Determine the [x, y] coordinate at the center of the cell enclosing the given text.  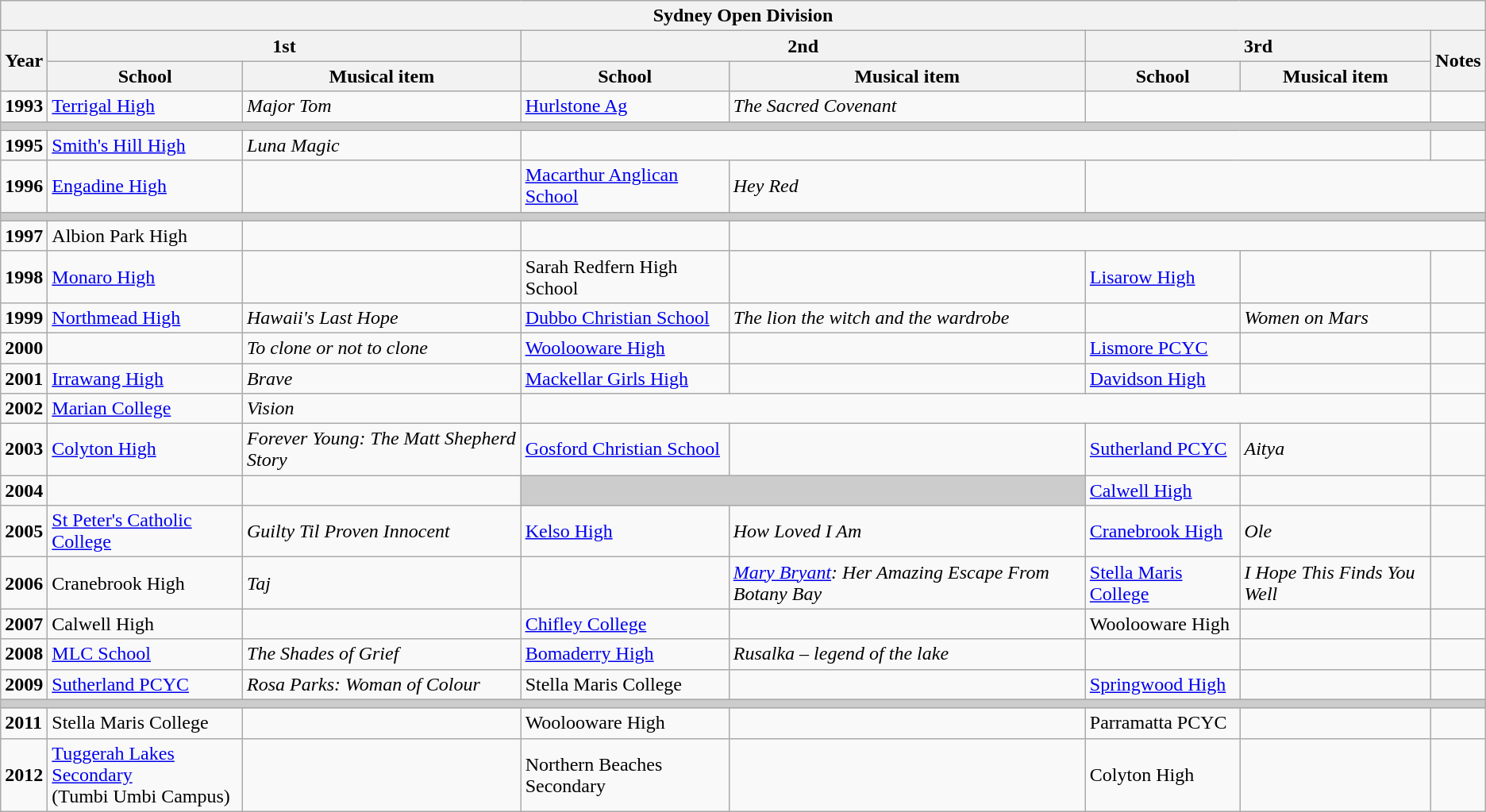
1993 [24, 106]
Gosford Christian School [625, 449]
Vision [383, 409]
Guilty Til Proven Innocent [383, 532]
I Hope This Finds You Well [1335, 583]
2008 [24, 654]
Dubbo Christian School [625, 317]
Chifley College [625, 624]
Tuggerah Lakes Secondary(Tumbi Umbi Campus) [145, 775]
Northmead High [145, 317]
The lion the witch and the wardrobe [907, 317]
Aitya [1335, 449]
Terrigal High [145, 106]
2003 [24, 449]
Sarah Redfern High School [625, 276]
Northern Beaches Secondary [625, 775]
2005 [24, 532]
1st [284, 46]
Notes [1458, 61]
2000 [24, 348]
Springwood High [1162, 684]
1995 [24, 145]
Parramatta PCYC [1162, 723]
Marian College [145, 409]
Bomaderry High [625, 654]
Hurlstone Ag [625, 106]
Rusalka – legend of the lake [907, 654]
Lisarow High [1162, 276]
St Peter's Catholic College [145, 532]
Rosa Parks: Woman of Colour [383, 684]
1998 [24, 276]
The Shades of Grief [383, 654]
Kelso High [625, 532]
Hey Red [907, 186]
1999 [24, 317]
2011 [24, 723]
Macarthur Anglican School [625, 186]
2nd [803, 46]
To clone or not to clone [383, 348]
2006 [24, 583]
Luna Magic [383, 145]
Smith's Hill High [145, 145]
MLC School [145, 654]
1997 [24, 236]
Engadine High [145, 186]
Monaro High [145, 276]
2004 [24, 491]
Forever Young: The Matt Shepherd Story [383, 449]
Brave [383, 379]
Irrawang High [145, 379]
How Loved I Am [907, 532]
2007 [24, 624]
2009 [24, 684]
Ole [1335, 532]
The Sacred Covenant [907, 106]
2001 [24, 379]
Albion Park High [145, 236]
Women on Mars [1335, 317]
Sydney Open Division [743, 16]
3rd [1257, 46]
Major Tom [383, 106]
Davidson High [1162, 379]
2002 [24, 409]
Mary Bryant: Her Amazing Escape From Botany Bay [907, 583]
1996 [24, 186]
2012 [24, 775]
Hawaii's Last Hope [383, 317]
Mackellar Girls High [625, 379]
Taj [383, 583]
Lismore PCYC [1162, 348]
Year [24, 61]
